Determine the [X, Y] coordinate at the center of the cell enclosing the given text.  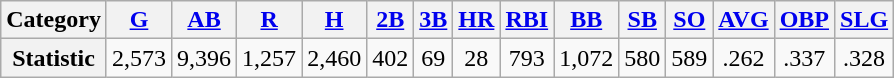
2,460 [334, 58]
1,257 [270, 58]
AVG [744, 20]
.262 [744, 58]
2B [390, 20]
RBI [527, 20]
H [334, 20]
Category [54, 20]
589 [690, 58]
9,396 [204, 58]
.328 [864, 58]
1,072 [586, 58]
793 [527, 58]
SB [642, 20]
SLG [864, 20]
Statistic [54, 58]
69 [434, 58]
SO [690, 20]
HR [476, 20]
G [138, 20]
BB [586, 20]
580 [642, 58]
OBP [804, 20]
.337 [804, 58]
2,573 [138, 58]
28 [476, 58]
AB [204, 20]
402 [390, 58]
3B [434, 20]
R [270, 20]
